Search for the cell housing the specified text and yield its [X, Y] center coordinate. 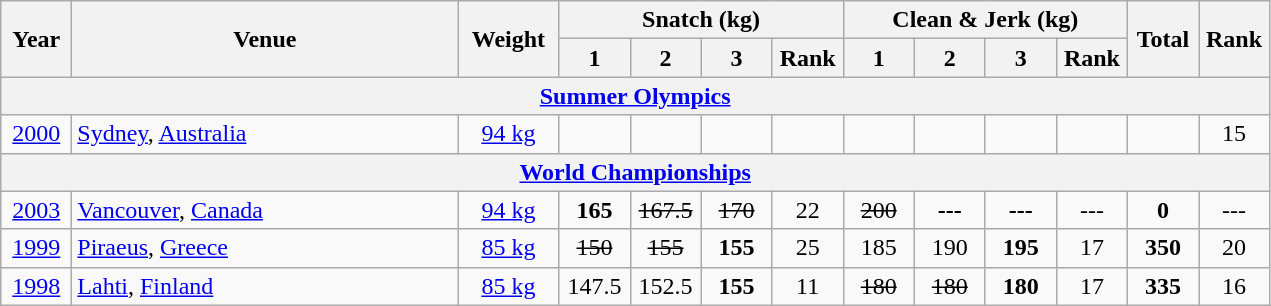
Clean & Jerk (kg) [985, 20]
11 [808, 286]
0 [1162, 210]
Piraeus, Greece [265, 248]
185 [878, 248]
350 [1162, 248]
Snatch (kg) [701, 20]
1999 [36, 248]
165 [594, 210]
1998 [36, 286]
152.5 [666, 286]
190 [950, 248]
25 [808, 248]
Total [1162, 39]
167.5 [666, 210]
200 [878, 210]
147.5 [594, 286]
Year [36, 39]
Vancouver, Canada [265, 210]
Summer Olympics [636, 96]
Weight [508, 39]
20 [1234, 248]
World Championships [636, 172]
2000 [36, 134]
335 [1162, 286]
22 [808, 210]
Lahti, Finland [265, 286]
2003 [36, 210]
195 [1020, 248]
16 [1234, 286]
Sydney, Australia [265, 134]
150 [594, 248]
170 [736, 210]
15 [1234, 134]
Venue [265, 39]
